Find where the given text appears and provide that cell's center as (x, y) coordinate. 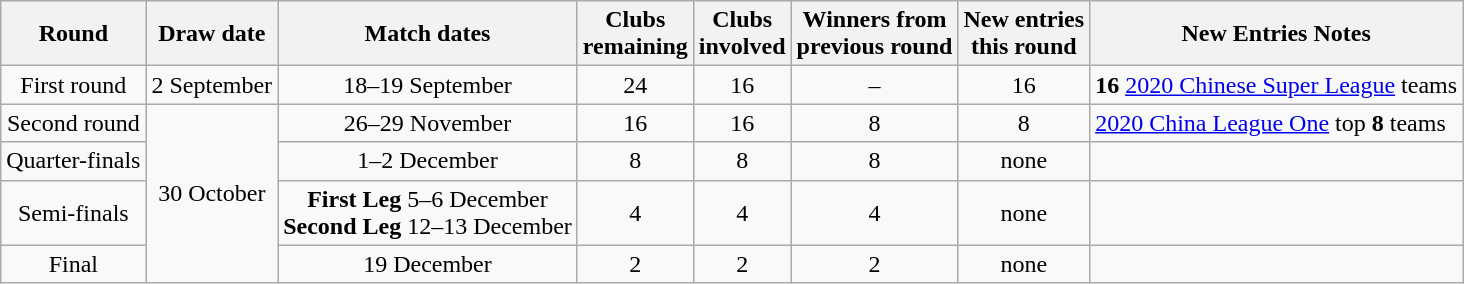
1–2 December (428, 161)
Match dates (428, 34)
Draw date (212, 34)
Clubsinvolved (742, 34)
First round (74, 85)
2020 China League One top 8 teams (1276, 123)
Winners fromprevious round (874, 34)
Round (74, 34)
24 (635, 85)
2 September (212, 85)
Final (74, 264)
Semi-finals (74, 212)
First Leg 5–6 December Second Leg 12–13 December (428, 212)
30 October (212, 194)
New entriesthis round (1024, 34)
Clubsremaining (635, 34)
Quarter-finals (74, 161)
19 December (428, 264)
Second round (74, 123)
18–19 September (428, 85)
New Entries Notes (1276, 34)
– (874, 85)
26–29 November (428, 123)
16 2020 Chinese Super League teams (1276, 85)
